Find where the given text appears and provide that cell's center as [x, y] coordinate. 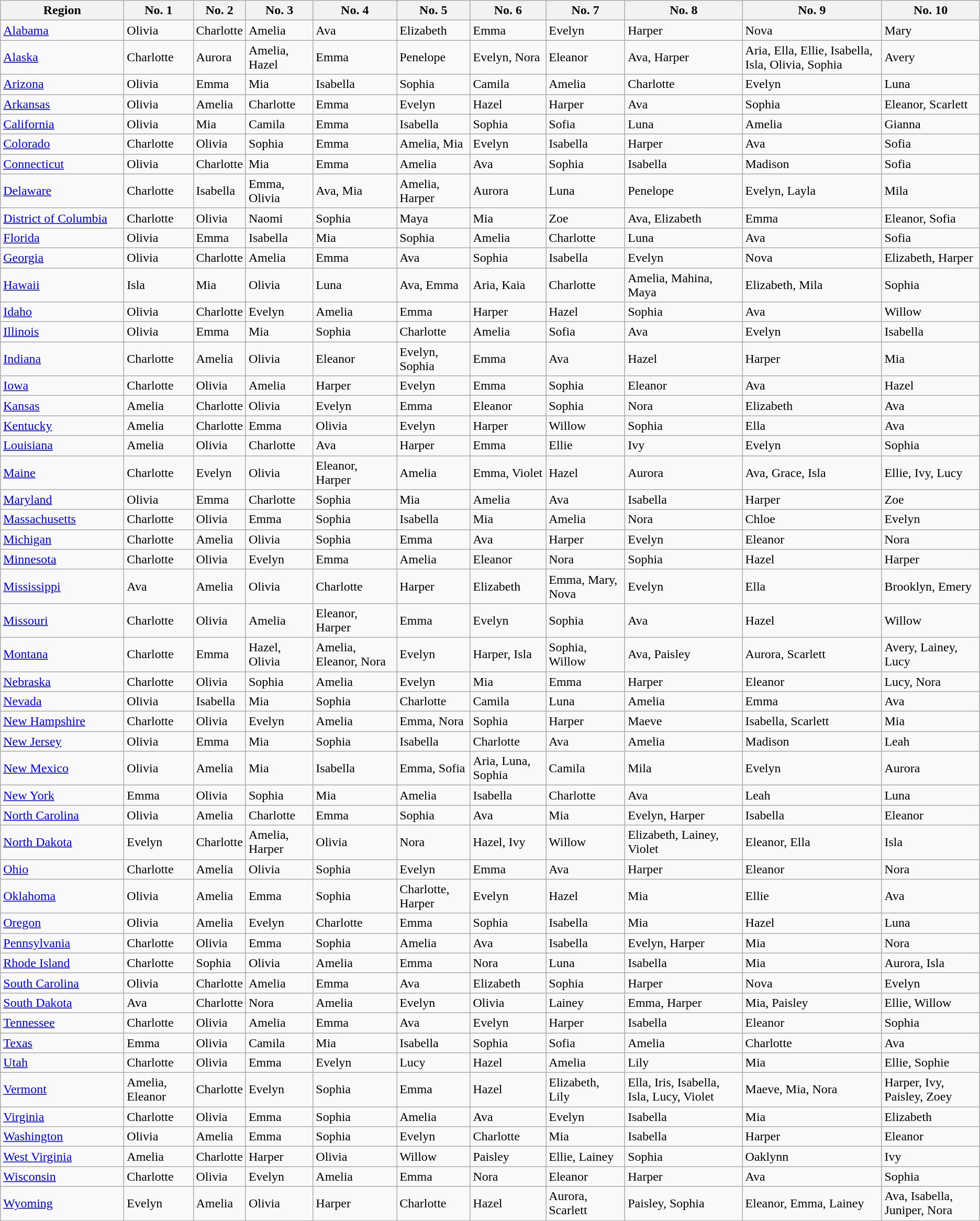
Evelyn, Layla [812, 191]
Emma, Sofia [433, 769]
Ava, Paisley [684, 654]
North Dakota [62, 842]
Amelia, Mahina, Maya [684, 285]
Region [62, 10]
Kentucky [62, 426]
Rhode Island [62, 963]
Aurora, Isla [931, 963]
Gianna [931, 124]
Mia, Paisley [812, 1003]
Hazel, Olivia [279, 654]
Montana [62, 654]
Ellie, Sophie [931, 1063]
Eleanor, Scarlett [931, 104]
Nebraska [62, 681]
Washington [62, 1137]
Georgia [62, 258]
No. 3 [279, 10]
Emma, Mary, Nova [585, 586]
Alaska [62, 58]
Delaware [62, 191]
Oregon [62, 923]
South Dakota [62, 1003]
Lucy [433, 1063]
Oklahoma [62, 896]
Naomi [279, 218]
Ellie, Willow [931, 1003]
Ava, Harper [684, 58]
Aria, Ella, Ellie, Isabella, Isla, Olivia, Sophia [812, 58]
North Carolina [62, 815]
Ellie, Lainey [585, 1157]
No. 10 [931, 10]
Harper, Ivy, Paisley, Zoey [931, 1090]
No. 1 [159, 10]
West Virginia [62, 1157]
No. 5 [433, 10]
Aria, Kaia [508, 285]
Virginia [62, 1117]
Isabella, Scarlett [812, 722]
Louisiana [62, 446]
Oaklynn [812, 1157]
Eleanor, Sofia [931, 218]
Ohio [62, 869]
New Mexico [62, 769]
Emma, Olivia [279, 191]
Ava, Mia [355, 191]
Illinois [62, 332]
Eleanor, Ella [812, 842]
Amelia, Mia [433, 144]
Emma, Nora [433, 722]
Maya [433, 218]
California [62, 124]
Massachusetts [62, 519]
Arizona [62, 84]
Michigan [62, 539]
Evelyn, Nora [508, 58]
Elizabeth, Lily [585, 1090]
Connecticut [62, 164]
No. 6 [508, 10]
Texas [62, 1042]
Emma, Violet [508, 472]
Maeve, Mia, Nora [812, 1090]
New Jersey [62, 741]
Iowa [62, 386]
Paisley, Sophia [684, 1203]
Kansas [62, 406]
Wyoming [62, 1203]
Florida [62, 238]
Idaho [62, 312]
Amelia, Eleanor [159, 1090]
Nevada [62, 702]
South Carolina [62, 983]
New Hampshire [62, 722]
Lainey [585, 1003]
Minnesota [62, 559]
Arkansas [62, 104]
Lily [684, 1063]
Pennsylvania [62, 943]
No. 8 [684, 10]
Ava, Grace, Isla [812, 472]
Wisconsin [62, 1176]
Ava, Isabella, Juniper, Nora [931, 1203]
Alabama [62, 30]
No. 2 [219, 10]
Elizabeth, Harper [931, 258]
Harper, Isla [508, 654]
Amelia, Hazel [279, 58]
Aria, Luna, Sophia [508, 769]
No. 9 [812, 10]
No. 7 [585, 10]
Colorado [62, 144]
Ava, Emma [433, 285]
Maeve [684, 722]
Mary [931, 30]
Eleanor, Emma, Lainey [812, 1203]
Paisley [508, 1157]
Sophia, Willow [585, 654]
Indiana [62, 359]
Vermont [62, 1090]
Elizabeth, Mila [812, 285]
New York [62, 795]
Evelyn, Sophia [433, 359]
Avery [931, 58]
Ellie, Ivy, Lucy [931, 472]
Avery, Lainey, Lucy [931, 654]
Ava, Elizabeth [684, 218]
Maryland [62, 500]
Missouri [62, 620]
Amelia, Eleanor, Nora [355, 654]
Brooklyn, Emery [931, 586]
Hawaii [62, 285]
Elizabeth, Lainey, Violet [684, 842]
Ella, Iris, Isabella, Isla, Lucy, Violet [684, 1090]
Lucy, Nora [931, 681]
No. 4 [355, 10]
Charlotte, Harper [433, 896]
Chloe [812, 519]
Hazel, Ivy [508, 842]
Emma, Harper [684, 1003]
District of Columbia [62, 218]
Tennessee [62, 1023]
Utah [62, 1063]
Mississippi [62, 586]
Maine [62, 472]
